Scan for the cell matching the given text and deliver its [x, y] coordinate at center. 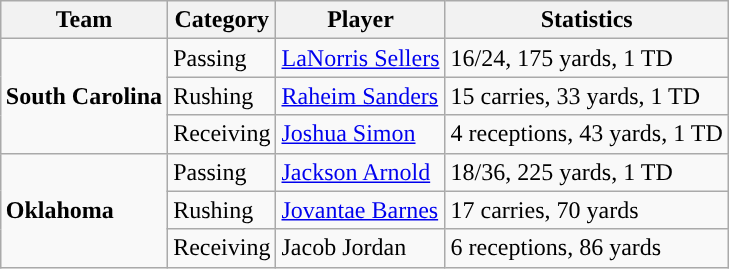
Team [84, 20]
Oklahoma [84, 210]
Jacob Jordan [360, 248]
Statistics [586, 20]
Jackson Arnold [360, 172]
15 carries, 33 yards, 1 TD [586, 96]
Jovantae Barnes [360, 210]
LaNorris Sellers [360, 58]
Player [360, 20]
6 receptions, 86 yards [586, 248]
Category [222, 20]
Joshua Simon [360, 134]
4 receptions, 43 yards, 1 TD [586, 134]
South Carolina [84, 96]
18/36, 225 yards, 1 TD [586, 172]
Raheim Sanders [360, 96]
16/24, 175 yards, 1 TD [586, 58]
17 carries, 70 yards [586, 210]
